For the text-containing cell, return its midpoint in [x, y] coordinate format. 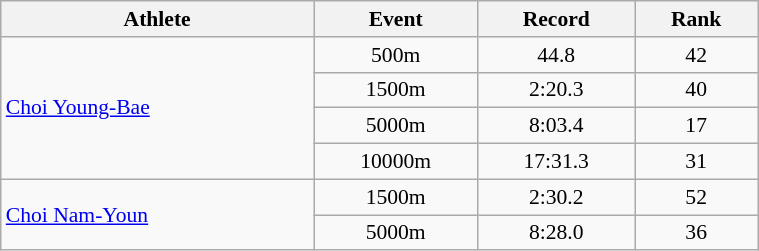
Event [396, 19]
10000m [396, 162]
2:20.3 [556, 90]
42 [696, 55]
Rank [696, 19]
Choi Nam-Youn [158, 214]
2:30.2 [556, 197]
17:31.3 [556, 162]
Record [556, 19]
40 [696, 90]
8:03.4 [556, 126]
Athlete [158, 19]
44.8 [556, 55]
8:28.0 [556, 233]
36 [696, 233]
Choi Young-Bae [158, 108]
52 [696, 197]
500m [396, 55]
31 [696, 162]
17 [696, 126]
